Provide the (X, Y) coordinate of the cell's center where the given text is located.  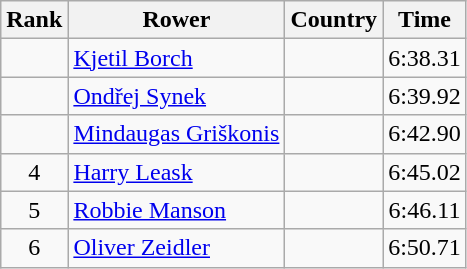
Oliver Zeidler (176, 248)
Kjetil Borch (176, 58)
6:50.71 (425, 248)
6:45.02 (425, 172)
Time (425, 20)
Ondřej Synek (176, 96)
4 (34, 172)
Rank (34, 20)
Harry Leask (176, 172)
6 (34, 248)
6:46.11 (425, 210)
6:39.92 (425, 96)
6:42.90 (425, 134)
5 (34, 210)
Rower (176, 20)
Mindaugas Griškonis (176, 134)
Robbie Manson (176, 210)
Country (334, 20)
6:38.31 (425, 58)
